For the text-containing cell, return its midpoint in (x, y) coordinate format. 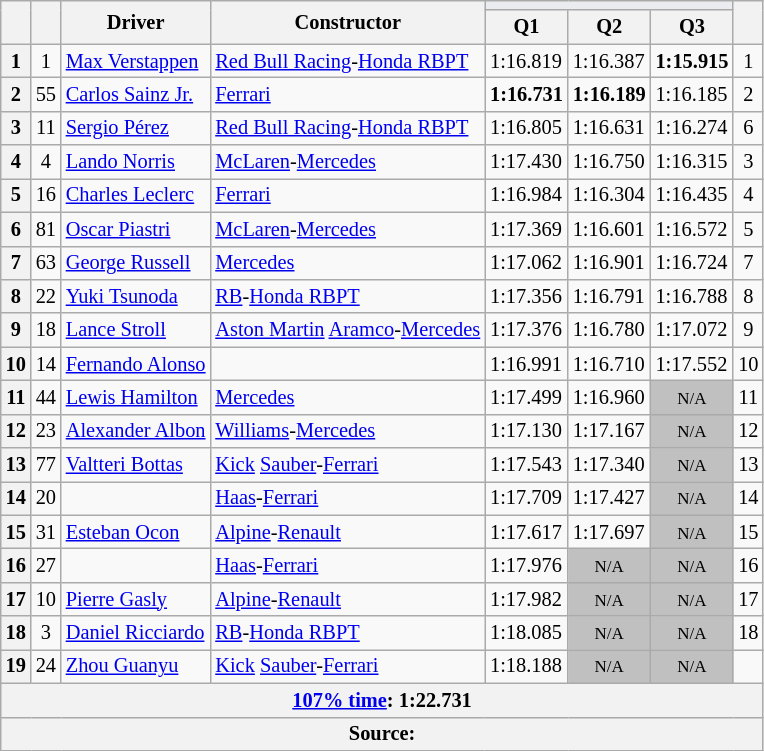
Williams-Mercedes (348, 431)
Constructor (348, 22)
1:16.960 (610, 397)
1:17.427 (610, 498)
1:16.315 (692, 162)
1:16.387 (610, 61)
1:16.805 (526, 128)
1:16.601 (610, 229)
Pierre Gasly (136, 599)
1:16.189 (610, 94)
1:16.710 (610, 364)
20 (46, 498)
Zhou Guanyu (136, 666)
77 (46, 465)
Daniel Ricciardo (136, 633)
Lando Norris (136, 162)
Q2 (610, 27)
1:17.499 (526, 397)
81 (46, 229)
Alexander Albon (136, 431)
1:16.991 (526, 364)
1:17.617 (526, 532)
1:16.788 (692, 296)
1:16.819 (526, 61)
1:16.631 (610, 128)
31 (46, 532)
Max Verstappen (136, 61)
1:17.072 (692, 330)
27 (46, 565)
1:16.274 (692, 128)
1:17.167 (610, 431)
Source: (382, 734)
1:17.130 (526, 431)
Aston Martin Aramco-Mercedes (348, 330)
1:17.697 (610, 532)
1:16.984 (526, 195)
1:17.976 (526, 565)
24 (46, 666)
55 (46, 94)
Carlos Sainz Jr. (136, 94)
1:16.435 (692, 195)
1:15.915 (692, 61)
1:17.709 (526, 498)
1:17.062 (526, 263)
1:16.901 (610, 263)
1:16.572 (692, 229)
1:17.982 (526, 599)
107% time: 1:22.731 (382, 700)
1:17.543 (526, 465)
Yuki Tsunoda (136, 296)
1:17.552 (692, 364)
63 (46, 263)
1:16.731 (526, 94)
1:16.304 (610, 195)
44 (46, 397)
1:16.185 (692, 94)
Q1 (526, 27)
1:16.780 (610, 330)
Esteban Ocon (136, 532)
Charles Leclerc (136, 195)
1:18.085 (526, 633)
19 (16, 666)
1:16.750 (610, 162)
Fernando Alonso (136, 364)
1:17.376 (526, 330)
1:17.340 (610, 465)
1:17.430 (526, 162)
Valtteri Bottas (136, 465)
1:16.724 (692, 263)
Q3 (692, 27)
George Russell (136, 263)
Lewis Hamilton (136, 397)
23 (46, 431)
Sergio Pérez (136, 128)
1:17.369 (526, 229)
Driver (136, 22)
1:17.356 (526, 296)
1:18.188 (526, 666)
1:16.791 (610, 296)
22 (46, 296)
Oscar Piastri (136, 229)
Lance Stroll (136, 330)
